Return [x, y] of the center of cell containing provided text 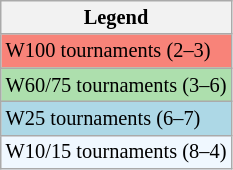
W10/15 tournaments (8–4) [116, 152]
W25 tournaments (6–7) [116, 118]
W100 tournaments (2–3) [116, 51]
Legend [116, 17]
W60/75 tournaments (3–6) [116, 85]
